Scan for the cell matching the given text and deliver its [x, y] coordinate at center. 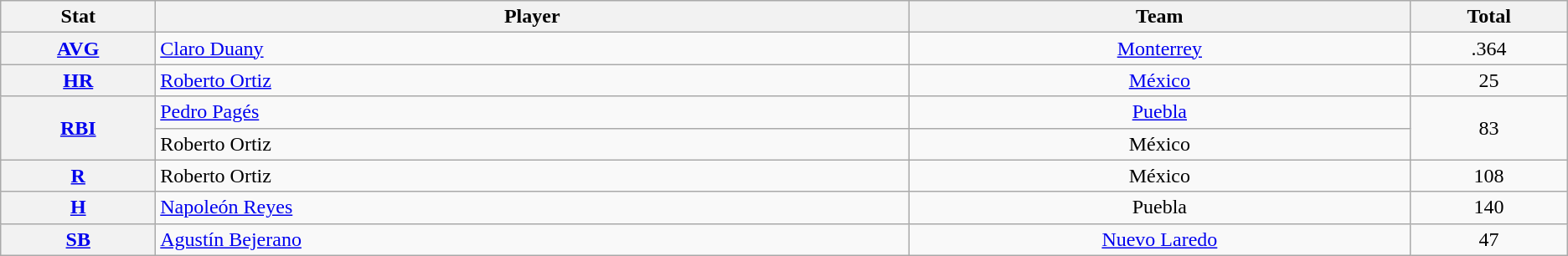
Pedro Pagés [533, 112]
Player [533, 17]
Agustín Bejerano [533, 239]
Stat [79, 17]
H [79, 207]
R [79, 176]
AVG [79, 49]
RBI [79, 128]
.364 [1489, 49]
Team [1159, 17]
83 [1489, 128]
108 [1489, 176]
47 [1489, 239]
Claro Duany [533, 49]
140 [1489, 207]
25 [1489, 80]
Total [1489, 17]
Nuevo Laredo [1159, 239]
HR [79, 80]
SB [79, 239]
Monterrey [1159, 49]
Napoleón Reyes [533, 207]
